Capture the cell that displays the provided text and extract its (X, Y) central coordinate. 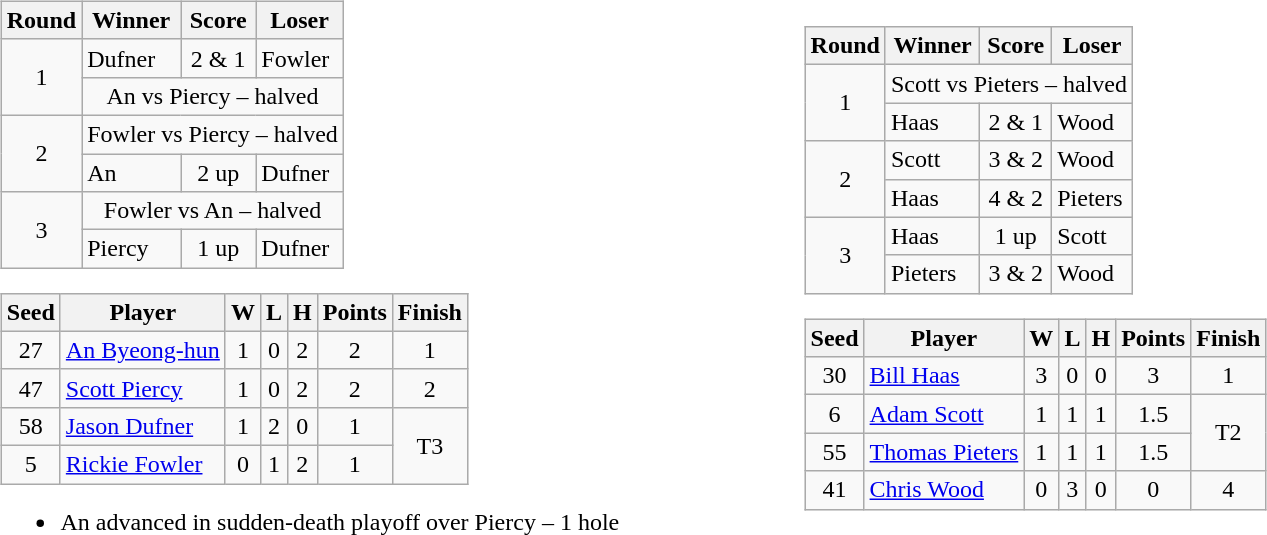
27 (30, 350)
Thomas Pieters (944, 452)
T2 (1228, 433)
58 (30, 426)
2 up (218, 173)
5 (30, 464)
Adam Scott (944, 414)
Chris Wood (944, 490)
55 (834, 452)
4 & 2 (1016, 198)
Rickie Fowler (142, 464)
47 (30, 388)
Jason Dufner (142, 426)
Scott vs Pieters – halved (1008, 84)
An Byeong-hun (142, 350)
4 (1228, 490)
Bill Haas (944, 376)
Fowler (300, 58)
30 (834, 376)
An vs Piercy – halved (213, 96)
Piercy (132, 249)
Fowler vs An – halved (213, 211)
6 (834, 414)
T3 (430, 445)
Scott Piercy (142, 388)
An (132, 173)
41 (834, 490)
Fowler vs Piercy – halved (213, 134)
